For the text-containing cell, return its midpoint in (X, Y) coordinate format. 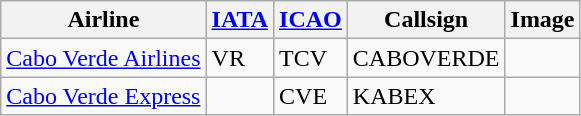
Image (542, 20)
CVE (311, 96)
IATA (240, 20)
KABEX (426, 96)
Airline (104, 20)
Cabo Verde Airlines (104, 58)
Callsign (426, 20)
Cabo Verde Express (104, 96)
ICAO (311, 20)
CABOVERDE (426, 58)
TCV (311, 58)
VR (240, 58)
